Find where the given text appears and provide that cell's center as [X, Y] coordinate. 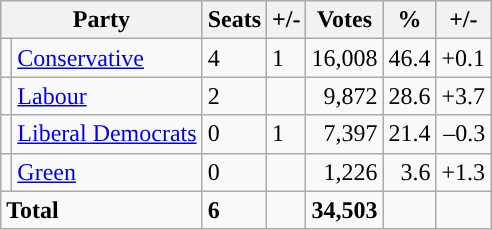
Labour [107, 96]
Seats [234, 20]
Green [107, 172]
1,226 [344, 172]
Total [102, 210]
7,397 [344, 134]
+0.1 [464, 58]
21.4 [410, 134]
9,872 [344, 96]
6 [234, 210]
34,503 [344, 210]
4 [234, 58]
Party [102, 20]
Conservative [107, 58]
Votes [344, 20]
2 [234, 96]
3.6 [410, 172]
16,008 [344, 58]
28.6 [410, 96]
+3.7 [464, 96]
46.4 [410, 58]
–0.3 [464, 134]
Liberal Democrats [107, 134]
% [410, 20]
+1.3 [464, 172]
